For the text-containing cell, return its midpoint in [x, y] coordinate format. 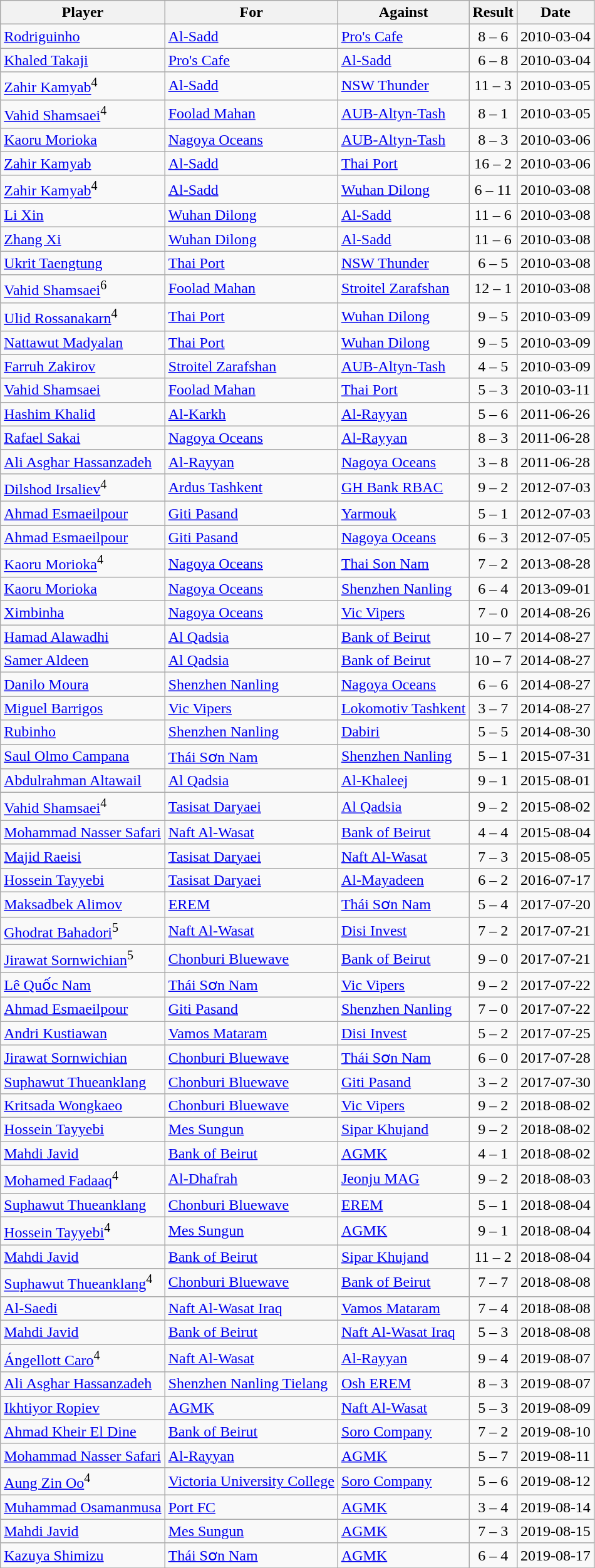
Kritsada Wongkaeo [83, 1105]
8 – 6 [493, 36]
Abdulrahman Altawail [83, 781]
Suphawut Thueanklang4 [83, 1282]
5 – 5 [493, 732]
Rubinho [83, 732]
Nattawut Madyalan [83, 343]
2019-08-12 [555, 1482]
5 – 4 [493, 904]
Majid Raeisi [83, 856]
2017-07-28 [555, 1058]
Victoria University College [251, 1482]
2015-08-02 [555, 807]
9 – 0 [493, 959]
Dilshod Irsaliev4 [83, 487]
3 – 8 [493, 462]
GH Bank RBAC [403, 487]
2018-08-03 [555, 1180]
Dabiri [403, 732]
8 – 1 [493, 114]
2019-08-09 [555, 1408]
4 – 4 [493, 832]
2015-08-04 [555, 832]
Rodriguinho [83, 36]
2016-07-17 [555, 880]
3 – 2 [493, 1081]
Miguel Barrigos [83, 708]
6 – 2 [493, 880]
Al-Mayadeen [403, 880]
2014-08-30 [555, 732]
6 – 3 [493, 537]
2011-06-26 [555, 414]
Rafael Sakai [83, 438]
Saul Olmo Campana [83, 756]
Muhammad Osamanmusa [83, 1507]
Jirawat Sornwichian [83, 1058]
2015-07-31 [555, 756]
Kazuya Shimizu [83, 1555]
Khaled Takaji [83, 60]
Ukrit Taengtung [83, 263]
Shenzhen Nanling Tielang [251, 1384]
5 – 7 [493, 1455]
3 – 7 [493, 708]
9 – 4 [493, 1359]
12 – 1 [493, 289]
16 – 2 [493, 163]
Danilo Moura [83, 684]
6 – 8 [493, 60]
Al-Dhafrah [251, 1180]
Al-Saedi [83, 1308]
Player [83, 13]
Ahmad Kheir El Dine [83, 1431]
Jirawat Sornwichian5 [83, 959]
Result [493, 13]
4 – 5 [493, 366]
Yarmouk [403, 513]
Ximbinha [83, 613]
Samer Aldeen [83, 661]
11 – 2 [493, 1257]
7 – 7 [493, 1282]
Osh EREM [403, 1384]
Ardus Tashkent [251, 487]
2010-03-11 [555, 390]
Port FC [251, 1507]
Vahid Shamsaei [83, 390]
7 – 4 [493, 1308]
4 – 1 [493, 1153]
2017-07-30 [555, 1081]
Mohamed Fadaaq4 [83, 1180]
5 – 2 [493, 1033]
2019-08-17 [555, 1555]
Zahir Kamyab [83, 163]
2019-08-14 [555, 1507]
2013-08-28 [555, 564]
Al-Khaleej [403, 781]
3 – 4 [493, 1507]
Thai Son Nam [403, 564]
2012-07-05 [555, 537]
Kaoru Morioka4 [83, 564]
2015-08-01 [555, 781]
Against [403, 13]
Li Xin [83, 215]
2019-08-15 [555, 1531]
Lê Quốc Nam [83, 985]
Maksadbek Alimov [83, 904]
6 – 5 [493, 263]
2019-08-11 [555, 1455]
Jeonju MAG [403, 1180]
Ulid Rossanakarn4 [83, 317]
Andri Kustiawan [83, 1033]
For [251, 13]
Al-Karkh [251, 414]
Aung Zin Oo4 [83, 1482]
Ghodrat Bahadori5 [83, 931]
6 – 6 [493, 684]
Ángellott Caro4 [83, 1359]
Lokomotiv Tashkent [403, 708]
6 – 0 [493, 1058]
2013-09-01 [555, 589]
Hossein Tayyebi4 [83, 1231]
Farruh Zakirov [83, 366]
11 – 3 [493, 86]
2015-08-05 [555, 856]
6 – 11 [493, 189]
2014-08-26 [555, 613]
Ikhtiyor Ropiev [83, 1408]
Zhang Xi [83, 239]
Hamad Alawadhi [83, 637]
Vahid Shamsaei6 [83, 289]
Date [555, 13]
2017-07-20 [555, 904]
2019-08-10 [555, 1431]
Hashim Khalid [83, 414]
2017-07-25 [555, 1033]
